Find where the given text appears and provide that cell's center as (x, y) coordinate. 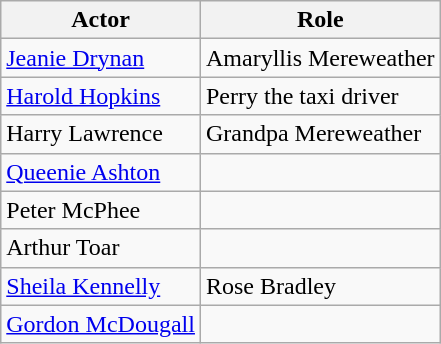
Jeanie Drynan (101, 58)
Rose Bradley (320, 286)
Grandpa Mereweather (320, 134)
Harold Hopkins (101, 96)
Gordon McDougall (101, 324)
Sheila Kennelly (101, 286)
Amaryllis Mereweather (320, 58)
Queenie Ashton (101, 172)
Role (320, 20)
Perry the taxi driver (320, 96)
Arthur Toar (101, 248)
Peter McPhee (101, 210)
Actor (101, 20)
Harry Lawrence (101, 134)
